Search for the cell housing the specified text and yield its [x, y] center coordinate. 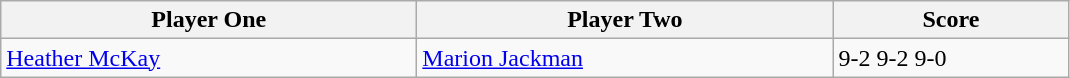
Score [951, 20]
Heather McKay [209, 58]
9-2 9-2 9-0 [951, 58]
Player One [209, 20]
Player Two [625, 20]
Marion Jackman [625, 58]
